Find where the given text appears and provide that cell's center as (x, y) coordinate. 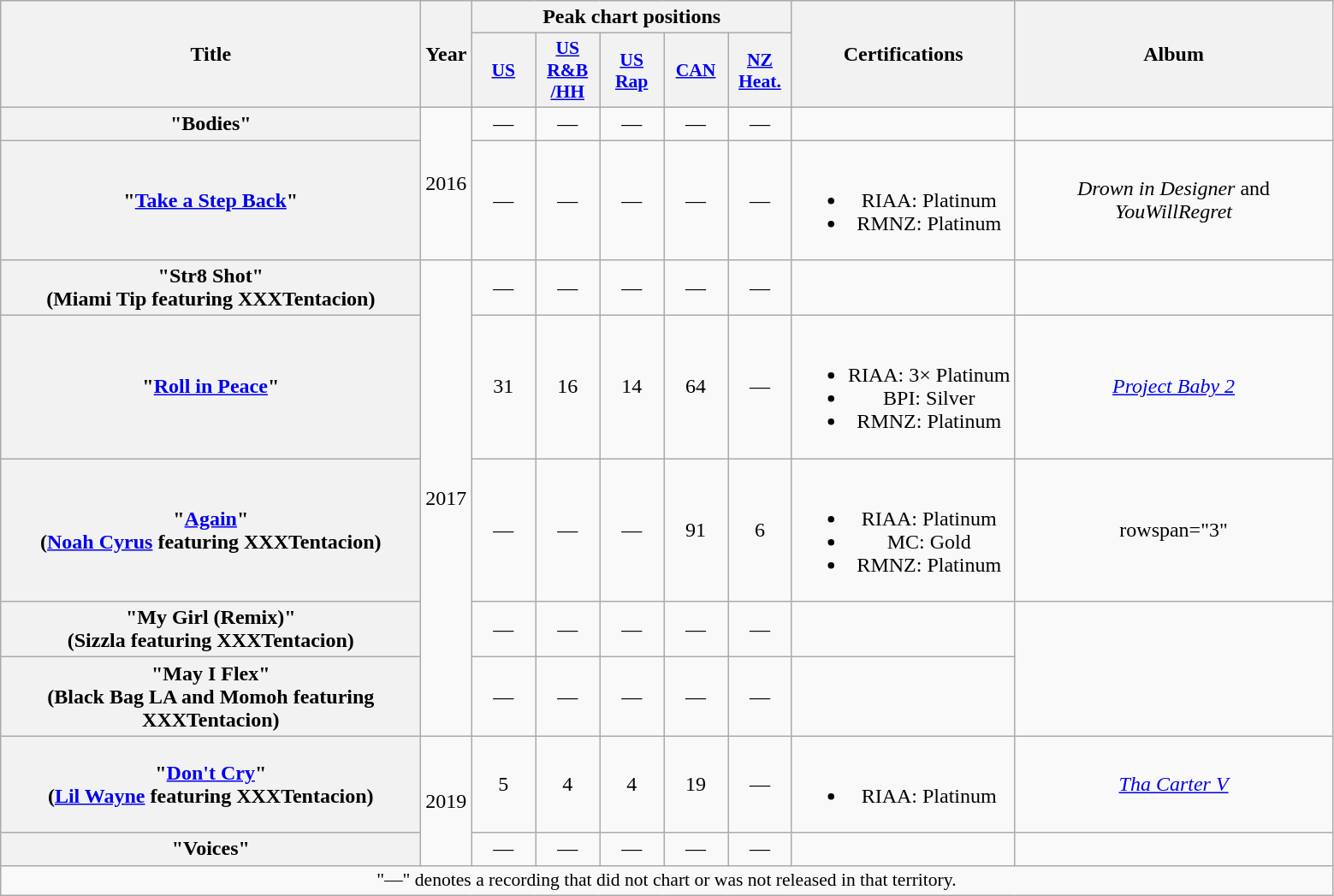
NZHeat. (760, 70)
"Don't Cry"(Lil Wayne featuring XXXTentacion) (210, 784)
"Roll in Peace" (210, 387)
US (503, 70)
5 (503, 784)
2017 (447, 498)
"—" denotes a recording that did not chart or was not released in that territory. (667, 881)
Project Baby 2 (1174, 387)
64 (697, 387)
"Again"(Noah Cyrus featuring XXXTentacion) (210, 531)
"My Girl (Remix)"(Sizzla featuring XXXTentacion) (210, 630)
2019 (447, 801)
RIAA: PlatinumRMNZ: Platinum (904, 200)
USR&B/HH (568, 70)
14 (631, 387)
6 (760, 531)
Certifications (904, 55)
rowspan="3" (1174, 531)
RIAA: Platinum (904, 784)
US Rap (631, 70)
Tha Carter V (1174, 784)
CAN (697, 70)
31 (503, 387)
"Take a Step Back" (210, 200)
Title (210, 55)
"Voices" (210, 849)
Peak chart positions (631, 17)
"Str8 Shot"(Miami Tip featuring XXXTentacion) (210, 288)
91 (697, 531)
RIAA: 3× PlatinumBPI: SilverRMNZ: Platinum (904, 387)
16 (568, 387)
RIAA: PlatinumMC: GoldRMNZ: Platinum (904, 531)
Year (447, 55)
Drown in Designer and YouWillRegret (1174, 200)
"May I Flex"(Black Bag LA and Momoh featuring XXXTentacion) (210, 697)
19 (697, 784)
2016 (447, 183)
"Bodies" (210, 123)
Album (1174, 55)
